Extract the (X, Y) coordinate from the center of the cell holding the provided text.  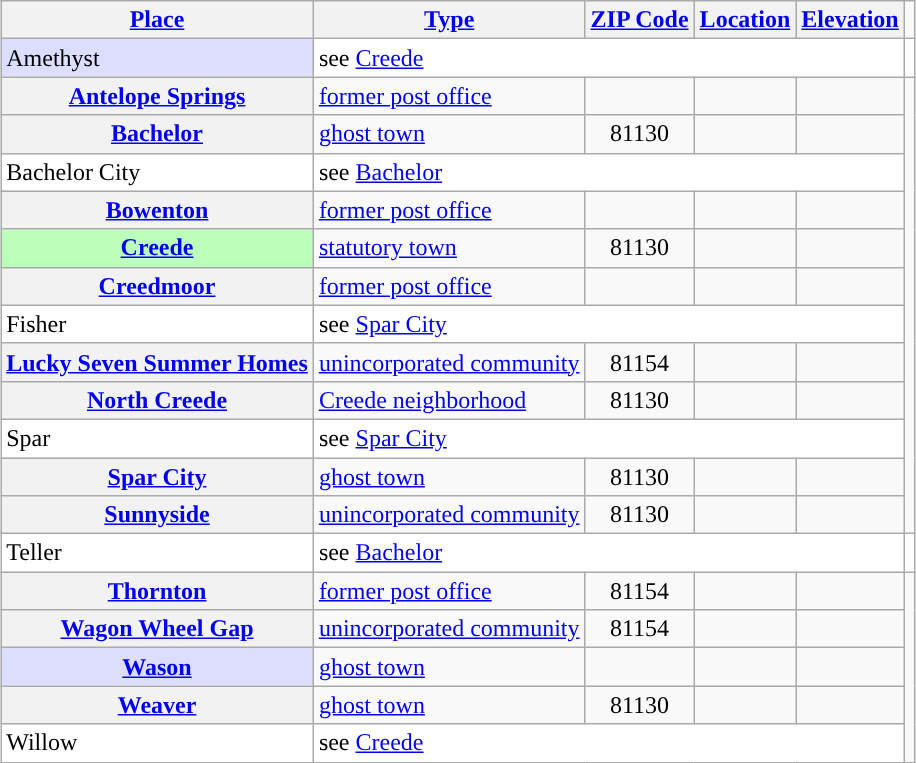
Elevation (850, 20)
Location (745, 20)
North Creede (158, 400)
Amethyst (158, 58)
Thornton (158, 591)
Sunnyside (158, 515)
Wason (158, 667)
Weaver (158, 705)
Spar (158, 438)
Place (158, 20)
Bowenton (158, 210)
Bachelor City (158, 172)
Teller (158, 553)
Bachelor (158, 134)
Creede (158, 248)
Antelope Springs (158, 96)
Fisher (158, 324)
Creedmoor (158, 286)
Lucky Seven Summer Homes (158, 362)
statutory town (449, 248)
Wagon Wheel Gap (158, 629)
Type (449, 20)
Willow (158, 743)
ZIP Code (640, 20)
Creede neighborhood (449, 400)
Spar City (158, 477)
